Return [x, y] of the center of cell containing provided text 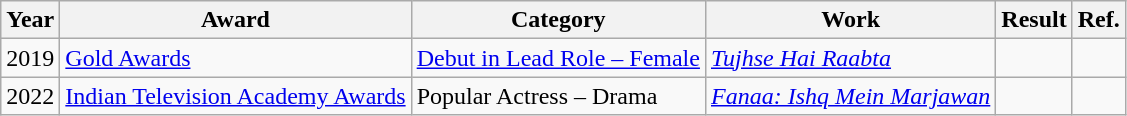
Fanaa: Ishq Mein Marjawan [850, 96]
Result [1034, 20]
Ref. [1098, 20]
Gold Awards [236, 58]
Popular Actress – Drama [558, 96]
Category [558, 20]
Award [236, 20]
Year [30, 20]
Tujhse Hai Raabta [850, 58]
Work [850, 20]
Debut in Lead Role – Female [558, 58]
2022 [30, 96]
2019 [30, 58]
Indian Television Academy Awards [236, 96]
